Find where the given text appears and provide that cell's center as [X, Y] coordinate. 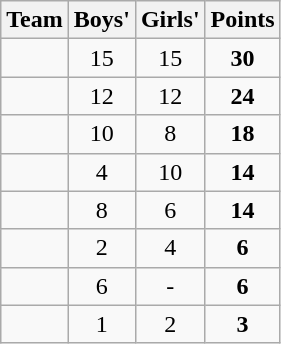
Team [35, 20]
1 [102, 324]
3 [242, 324]
Boys' [102, 20]
- [170, 286]
24 [242, 96]
30 [242, 58]
18 [242, 134]
Points [242, 20]
Girls' [170, 20]
